Capture the cell that displays the provided text and extract its [X, Y] central coordinate. 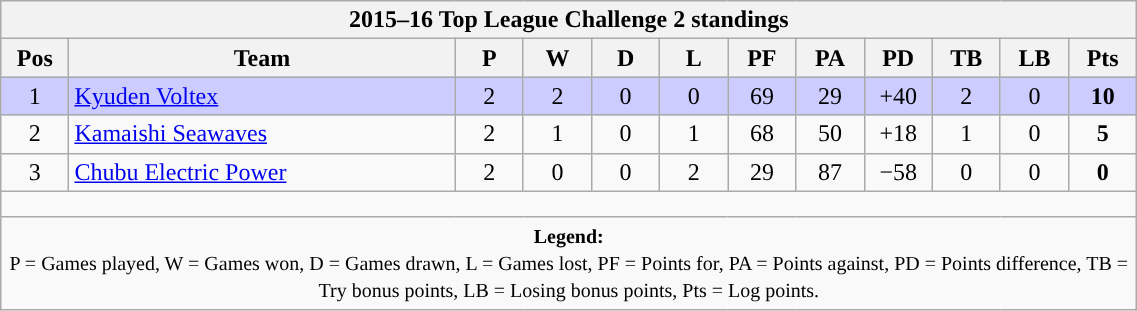
87 [830, 172]
W [557, 58]
3 [35, 172]
10 [1103, 96]
D [625, 58]
LB [1034, 58]
PD [898, 58]
2015–16 Top League Challenge 2 standings [569, 20]
TB [966, 58]
L [694, 58]
−58 [898, 172]
Kamaishi Seawaves [262, 134]
+40 [898, 96]
Kyuden Voltex [262, 96]
69 [762, 96]
Chubu Electric Power [262, 172]
5 [1103, 134]
PF [762, 58]
Pos [35, 58]
50 [830, 134]
P [489, 58]
Team [262, 58]
68 [762, 134]
Pts [1103, 58]
PA [830, 58]
+18 [898, 134]
